Pinpoint the cell where the given text exists, returning its [X, Y] midpoint coordinate. 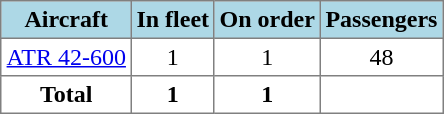
In fleet [172, 20]
48 [381, 57]
Aircraft [66, 20]
On order [267, 20]
ATR 42-600 [66, 57]
Passengers [381, 20]
Total [66, 95]
